Search for the cell housing the specified text and yield its [X, Y] center coordinate. 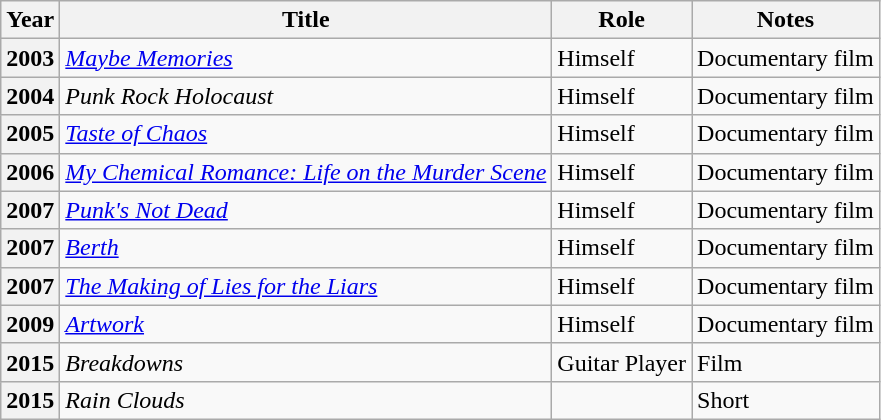
2009 [30, 324]
Film [786, 362]
2004 [30, 96]
My Chemical Romance: Life on the Murder Scene [306, 172]
Rain Clouds [306, 400]
Taste of Chaos [306, 134]
Berth [306, 248]
Breakdowns [306, 362]
Punk Rock Holocaust [306, 96]
Artwork [306, 324]
Short [786, 400]
2006 [30, 172]
Guitar Player [622, 362]
2005 [30, 134]
Maybe Memories [306, 58]
Year [30, 20]
Role [622, 20]
Title [306, 20]
Punk's Not Dead [306, 210]
The Making of Lies for the Liars [306, 286]
Notes [786, 20]
2003 [30, 58]
